Find where the given text appears and provide that cell's center as [X, Y] coordinate. 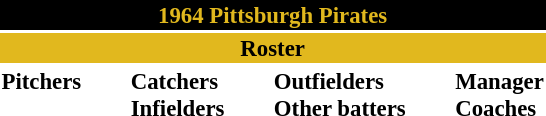
1964 Pittsburgh Pirates [272, 15]
Roster [272, 48]
